Locate the cell with the specified text and output its [X, Y] center coordinate. 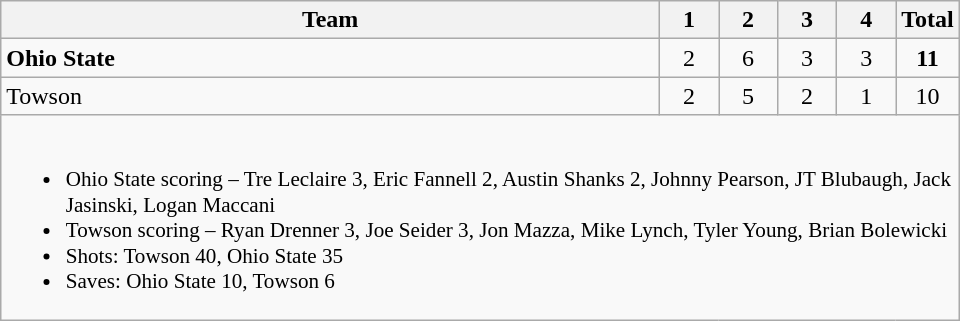
Team [330, 20]
Ohio State [330, 58]
Towson [330, 96]
5 [748, 96]
11 [928, 58]
10 [928, 96]
6 [748, 58]
Total [928, 20]
4 [866, 20]
